Scan for the cell matching the given text and deliver its (X, Y) coordinate at center. 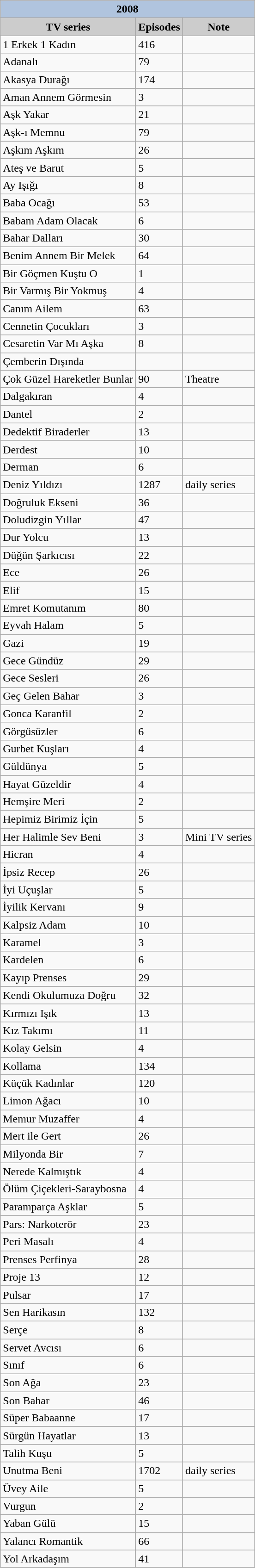
Son Bahar (68, 1401)
134 (159, 1066)
Elif (68, 590)
Pars: Narkoterör (68, 1224)
32 (159, 995)
41 (159, 1559)
Benim Annem Bir Melek (68, 256)
30 (159, 238)
Bahar Dalları (68, 238)
Üvey Aile (68, 1488)
TV series (68, 27)
53 (159, 203)
2008 (127, 9)
Kalpsiz Adam (68, 925)
1 Erkek 1 Kadın (68, 44)
11 (159, 1030)
Prenses Perfinya (68, 1259)
Canım Ailem (68, 309)
Note (219, 27)
Emret Komutanım (68, 608)
Kayıp Prenses (68, 978)
12 (159, 1277)
Ölüm Çiçekleri-Saraybosna (68, 1189)
Derdest (68, 449)
Son Ağa (68, 1383)
Limon Ağacı (68, 1101)
Baba Ocağı (68, 203)
Unutma Beni (68, 1471)
46 (159, 1401)
Vurgun (68, 1506)
Dedektif Biraderler (68, 432)
Kendi Okulumuza Doğru (68, 995)
Kardelen (68, 960)
Düğün Şarkıcısı (68, 555)
Deniz Yıldızı (68, 484)
Doğruluk Ekseni (68, 502)
1287 (159, 484)
Aşkım Aşkım (68, 150)
90 (159, 379)
Aşk Yakar (68, 115)
9 (159, 907)
Yalancı Romantik (68, 1541)
132 (159, 1312)
Karamel (68, 942)
Çemberin Dışında (68, 361)
Kollama (68, 1066)
Cennetin Çocukları (68, 326)
Hicran (68, 855)
Ateş ve Barut (68, 167)
Her Halimle Sev Beni (68, 837)
Milyonda Bir (68, 1154)
İpsiz Recep (68, 872)
Paramparça Aşklar (68, 1207)
19 (159, 643)
Adanalı (68, 62)
Kırmızı Işık (68, 1013)
Memur Muzaffer (68, 1119)
İyi Uçuşlar (68, 890)
66 (159, 1541)
64 (159, 256)
63 (159, 309)
Dalgakıran (68, 397)
7 (159, 1154)
Gurbet Kuşları (68, 749)
Güldünya (68, 766)
1 (159, 273)
416 (159, 44)
Derman (68, 467)
Doludizgin Yıllar (68, 520)
Babam Adam Olacak (68, 221)
36 (159, 502)
Bir Göçmen Kuştu O (68, 273)
Theatre (219, 379)
Geç Gelen Bahar (68, 696)
Kız Takımı (68, 1030)
Sınıf (68, 1365)
Hayat Güzeldir (68, 784)
Eyvah Halam (68, 626)
Gece Gündüz (68, 661)
Hepimiz Birimiz İçin (68, 819)
Hemşire Meri (68, 802)
Episodes (159, 27)
80 (159, 608)
Ay Işığı (68, 185)
Gazi (68, 643)
Yol Arkadaşım (68, 1559)
47 (159, 520)
Ece (68, 573)
Proje 13 (68, 1277)
Mert ile Gert (68, 1136)
Servet Avcısı (68, 1348)
Çok Güzel Hareketler Bunlar (68, 379)
21 (159, 115)
Görgüsüzler (68, 731)
Peri Masalı (68, 1242)
Süper Babaanne (68, 1418)
Serçe (68, 1330)
Kolay Gelsin (68, 1048)
Bir Varmış Bir Yokmuş (68, 291)
28 (159, 1259)
22 (159, 555)
120 (159, 1084)
1702 (159, 1471)
Yaban Gülü (68, 1524)
Dur Yolcu (68, 538)
Gece Sesleri (68, 678)
İyilik Kervanı (68, 907)
Talih Kuşu (68, 1453)
Aşk-ı Memnu (68, 132)
Akasya Durağı (68, 80)
Nerede Kalmıştık (68, 1171)
Dantel (68, 414)
Sürgün Hayatlar (68, 1436)
Cesaretin Var Mı Aşka (68, 344)
Küçük Kadınlar (68, 1084)
Aman Annem Görmesin (68, 97)
Pulsar (68, 1295)
Gonca Karanfil (68, 713)
Sen Harikasın (68, 1312)
174 (159, 80)
Mini TV series (219, 837)
